Provide the (X, Y) coordinate of the cell's center where the given text is located.  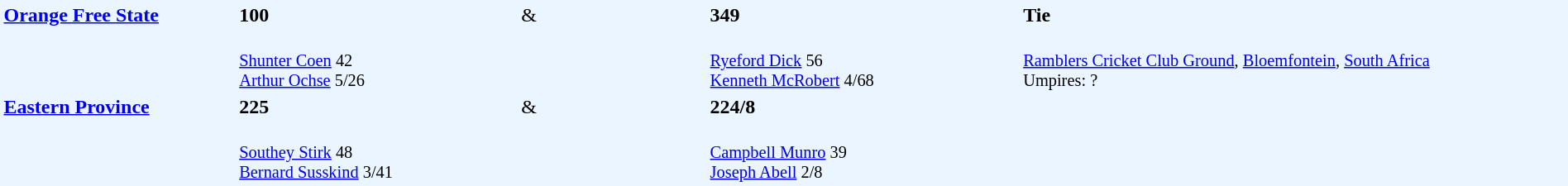
Shunter Coen 42 Arthur Ochse 5/26 (378, 61)
Tie (1293, 15)
Campbell Munro 39 Joseph Abell 2/8 (864, 152)
Ramblers Cricket Club Ground, Bloemfontein, South Africa Umpires: ? (1293, 107)
100 (378, 15)
224/8 (864, 107)
Southey Stirk 48 Bernard Susskind 3/41 (378, 152)
349 (864, 15)
Orange Free State (119, 47)
225 (378, 107)
Eastern Province (119, 139)
Ryeford Dick 56 Kenneth McRobert 4/68 (864, 61)
